Determine the (X, Y) coordinate at the center of the cell enclosing the given text.  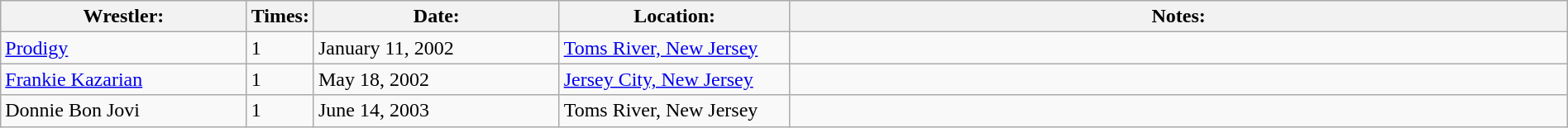
June 14, 2003 (437, 111)
Wrestler: (124, 17)
May 18, 2002 (437, 79)
Date: (437, 17)
Jersey City, New Jersey (675, 79)
Notes: (1178, 17)
Donnie Bon Jovi (124, 111)
Location: (675, 17)
Frankie Kazarian (124, 79)
Times: (280, 17)
January 11, 2002 (437, 48)
Prodigy (124, 48)
